Detect which cell encompasses the target text, then output its (X, Y) center coordinate. 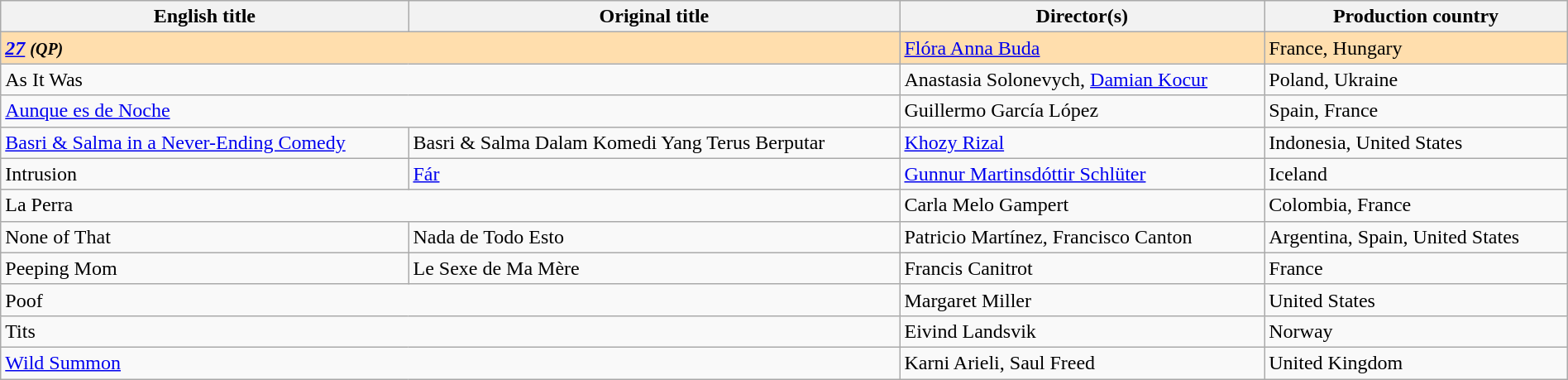
Aunque es de Noche (450, 111)
Iceland (1416, 174)
Peeping Mom (205, 268)
Colombia, France (1416, 205)
Poland, Ukraine (1416, 79)
Fár (654, 174)
Guillermo García López (1082, 111)
La Perra (450, 205)
Francis Canitrot (1082, 268)
Production country (1416, 17)
Patricio Martínez, Francisco Canton (1082, 237)
Khozy Rizal (1082, 142)
None of That (205, 237)
Le Sexe de Ma Mère (654, 268)
Poof (450, 300)
Intrusion (205, 174)
Margaret Miller (1082, 300)
Spain, France (1416, 111)
English title (205, 17)
France (1416, 268)
As It Was (450, 79)
Gunnur Martinsdóttir Schlüter (1082, 174)
United Kingdom (1416, 363)
France, Hungary (1416, 48)
Director(s) (1082, 17)
Argentina, Spain, United States (1416, 237)
Indonesia, United States (1416, 142)
27 (QP) (450, 48)
Norway (1416, 331)
Carla Melo Gampert (1082, 205)
Basri & Salma in a Never-Ending Comedy (205, 142)
United States (1416, 300)
Eivind Landsvik (1082, 331)
Anastasia Solonevych, Damian Kocur (1082, 79)
Original title (654, 17)
Karni Arieli, Saul Freed (1082, 363)
Flóra Anna Buda (1082, 48)
Tits (450, 331)
Wild Summon (450, 363)
Nada de Todo Esto (654, 237)
Basri & Salma Dalam Komedi Yang Terus Berputar (654, 142)
